For the text-containing cell, return its midpoint in [x, y] coordinate format. 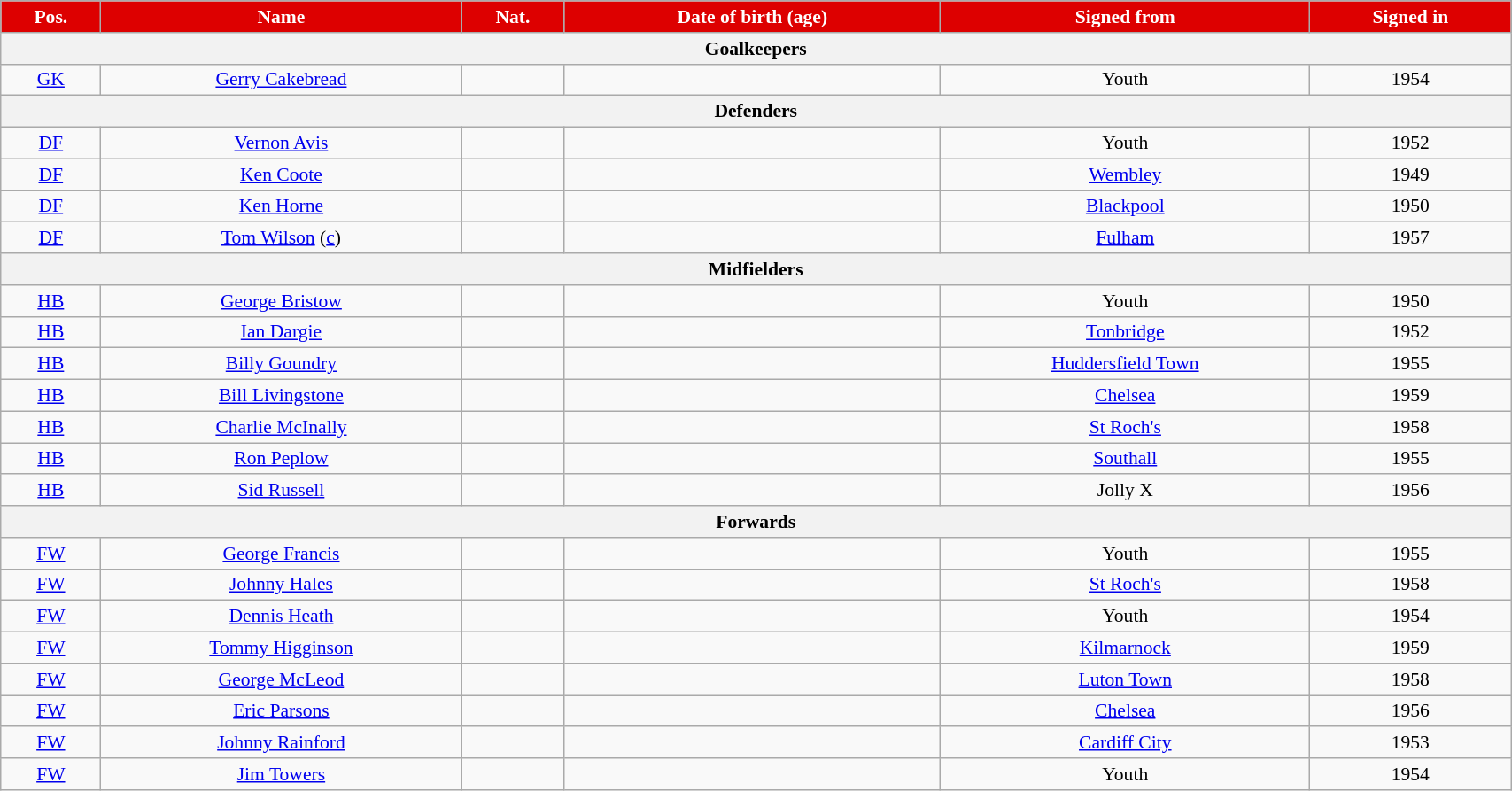
Jim Towers [282, 774]
Charlie McInally [282, 427]
Defenders [756, 112]
Name [282, 17]
1953 [1410, 743]
1957 [1410, 238]
Tommy Higginson [282, 648]
Luton Town [1125, 679]
Dennis Heath [282, 617]
Ron Peplow [282, 459]
George Francis [282, 554]
Nat. [513, 17]
George McLeod [282, 679]
Fulham [1125, 238]
Kilmarnock [1125, 648]
Goalkeepers [756, 49]
Huddersfield Town [1125, 364]
Eric Parsons [282, 711]
Jolly X [1125, 491]
Bill Livingstone [282, 396]
Southall [1125, 459]
GK [51, 80]
Ken Horne [282, 206]
Tonbridge [1125, 332]
Vernon Avis [282, 143]
Wembley [1125, 174]
Blackpool [1125, 206]
Signed in [1410, 17]
Pos. [51, 17]
Midfielders [756, 269]
Signed from [1125, 17]
Forwards [756, 522]
Cardiff City [1125, 743]
Gerry Cakebread [282, 80]
Ian Dargie [282, 332]
1949 [1410, 174]
Sid Russell [282, 491]
George Bristow [282, 301]
Billy Goundry [282, 364]
Ken Coote [282, 174]
Johnny Rainford [282, 743]
Tom Wilson (c) [282, 238]
Johnny Hales [282, 585]
Date of birth (age) [753, 17]
